From the cell containing the given text, extract its center point as (x, y) coordinate. 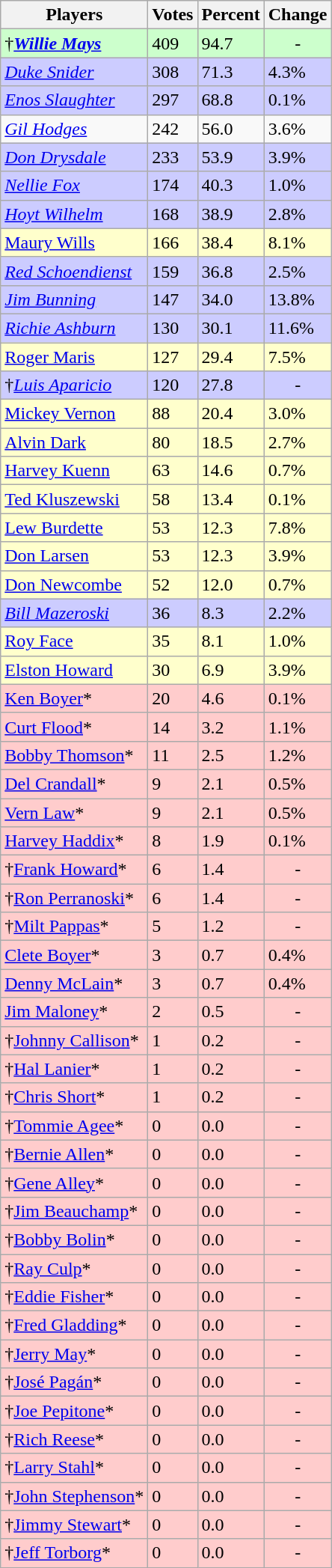
Curt Flood* (75, 727)
†Willie Mays (75, 43)
Harvey Kuenn (75, 471)
3.6% (298, 129)
†Bobby Bolin* (75, 1239)
120 (173, 385)
†Luis Aparicio (75, 385)
Clete Boyer* (75, 955)
174 (173, 186)
†John Stephenson* (75, 1496)
1.1% (298, 727)
36.8 (230, 271)
409 (173, 43)
1.9 (230, 841)
233 (173, 157)
Votes (173, 15)
5 (173, 927)
1.2% (298, 755)
242 (173, 129)
†Milt Pappas* (75, 927)
†Fred Gladding* (75, 1326)
Nellie Fox (75, 186)
Enos Slaughter (75, 100)
7.8% (298, 528)
20.4 (230, 414)
†Gene Alley* (75, 1183)
80 (173, 442)
63 (173, 471)
1.2 (230, 927)
8.3 (230, 613)
58 (173, 499)
Red Schoendienst (75, 271)
2.7% (298, 442)
30.1 (230, 328)
Bill Mazeroski (75, 613)
Don Drysdale (75, 157)
12.0 (230, 585)
†Jeff Torborg* (75, 1553)
†Tommie Agee* (75, 1126)
94.7 (230, 43)
20 (173, 698)
14 (173, 727)
36 (173, 613)
†Ron Perranoski* (75, 898)
Maury Wills (75, 242)
13.8% (298, 299)
Alvin Dark (75, 442)
29.4 (230, 357)
†Jimmy Stewart* (75, 1525)
Del Crandall* (75, 784)
53.9 (230, 157)
147 (173, 299)
130 (173, 328)
52 (173, 585)
0.5 (230, 1012)
56.0 (230, 129)
†Larry Stahl* (75, 1468)
†Bernie Allen* (75, 1154)
2.5% (298, 271)
Roy Face (75, 641)
18.5 (230, 442)
Don Larsen (75, 556)
40.3 (230, 186)
Harvey Haddix* (75, 841)
†José Pagán* (75, 1382)
11 (173, 755)
Percent (230, 15)
†Eddie Fisher* (75, 1297)
†Jim Beauchamp* (75, 1211)
2 (173, 1012)
6.9 (230, 670)
Richie Ashburn (75, 328)
11.6% (298, 328)
Denny McLain* (75, 983)
Vern Law* (75, 812)
†Ray Culp* (75, 1269)
38.9 (230, 214)
297 (173, 100)
Jim Maloney* (75, 1012)
Jim Bunning (75, 299)
Gil Hodges (75, 129)
8.1% (298, 242)
308 (173, 72)
Hoyt Wilhelm (75, 214)
Lew Burdette (75, 528)
Ted Kluszewski (75, 499)
†Rich Reese* (75, 1439)
Bobby Thomson* (75, 755)
27.8 (230, 385)
35 (173, 641)
88 (173, 414)
2.5 (230, 755)
Duke Snider (75, 72)
2.8% (298, 214)
34.0 (230, 299)
127 (173, 357)
4.3% (298, 72)
159 (173, 271)
†Joe Pepitone* (75, 1411)
13.4 (230, 499)
168 (173, 214)
Elston Howard (75, 670)
†Hal Lanier* (75, 1069)
†Jerry May* (75, 1354)
2.2% (298, 613)
†Chris Short* (75, 1097)
71.3 (230, 72)
14.6 (230, 471)
4.6 (230, 698)
Roger Maris (75, 357)
68.8 (230, 100)
166 (173, 242)
38.4 (230, 242)
†Frank Howard* (75, 870)
8.1 (230, 641)
3.0% (298, 414)
Don Newcombe (75, 585)
Players (75, 15)
†Johnny Callison* (75, 1040)
Ken Boyer* (75, 698)
8 (173, 841)
7.5% (298, 357)
Change (298, 15)
30 (173, 670)
Mickey Vernon (75, 414)
3.2 (230, 727)
